For the text-containing cell, return its midpoint in (x, y) coordinate format. 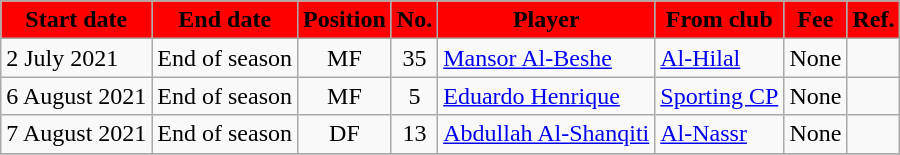
Mansor Al-Beshe (546, 58)
End date (225, 20)
DF (345, 134)
Eduardo Henrique (546, 96)
From club (720, 20)
35 (414, 58)
Al-Nassr (720, 134)
No. (414, 20)
Sporting CP (720, 96)
Fee (816, 20)
6 August 2021 (76, 96)
5 (414, 96)
Abdullah Al-Shanqiti (546, 134)
13 (414, 134)
Al-Hilal (720, 58)
Ref. (874, 20)
2 July 2021 (76, 58)
Position (345, 20)
Player (546, 20)
7 August 2021 (76, 134)
Start date (76, 20)
